For the text-containing cell, return its midpoint in [x, y] coordinate format. 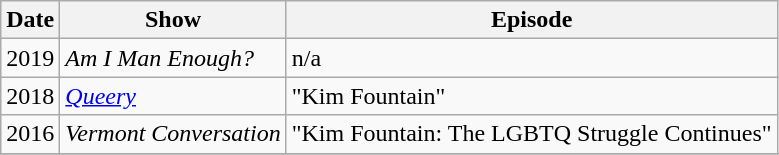
"Kim Fountain: The LGBTQ Struggle Continues" [532, 134]
2016 [30, 134]
Queery [173, 96]
Episode [532, 20]
2019 [30, 58]
2018 [30, 96]
Am I Man Enough? [173, 58]
Date [30, 20]
n/a [532, 58]
"Kim Fountain" [532, 96]
Vermont Conversation [173, 134]
Show [173, 20]
